Identify which cell holds the provided text, then report its [X, Y] central coordinate. 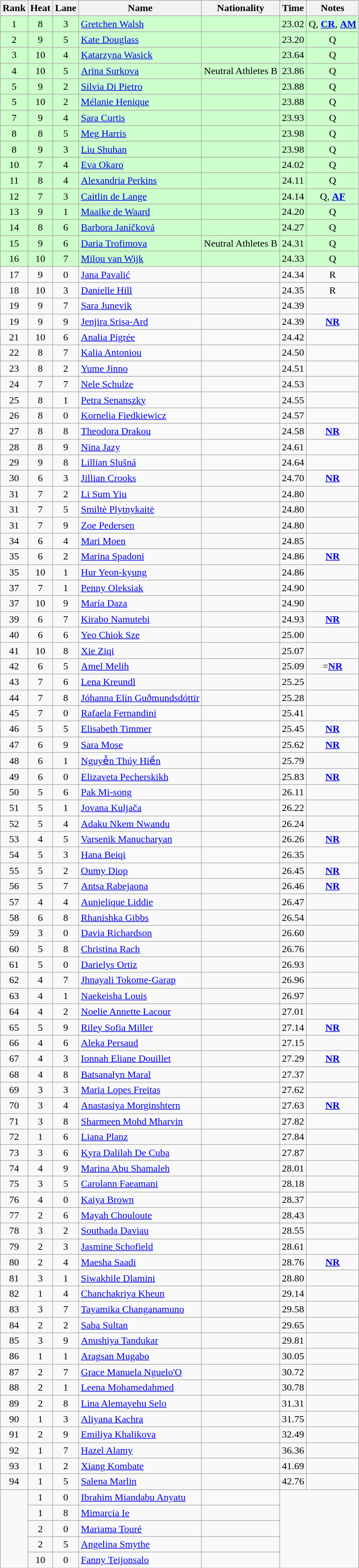
Kirabo Namutebi [140, 619]
Lena Kreundl [140, 682]
30.78 [293, 1388]
25 [14, 400]
52 [14, 824]
Xiang Kombate [140, 1466]
84 [14, 1325]
24.27 [293, 228]
Jóhanna Elín Guðmundsdóttir [140, 698]
24.11 [293, 180]
23.02 [293, 24]
Milou van Wijk [140, 259]
Aliyana Kachra [140, 1419]
Christina Rach [140, 949]
Nina Jazy [140, 447]
26.54 [293, 918]
55 [14, 871]
24 [14, 384]
24.64 [293, 463]
Nele Schulze [140, 384]
50 [14, 792]
27.01 [293, 1011]
61 [14, 965]
26.76 [293, 949]
28.80 [293, 1278]
31.31 [293, 1403]
42.76 [293, 1482]
26.24 [293, 824]
18 [14, 290]
Meg Harris [140, 133]
27 [14, 431]
91 [14, 1435]
Kaiya Brown [140, 1200]
53 [14, 839]
Emiliya Khalikova [140, 1435]
24.58 [293, 431]
Darielys Ortiz [140, 965]
Yume Jinno [140, 368]
23.64 [293, 55]
Nationality [241, 8]
26.93 [293, 965]
24.85 [293, 541]
14 [14, 228]
32.49 [293, 1435]
30.05 [293, 1356]
26.22 [293, 808]
24.50 [293, 353]
Davia Richardson [140, 933]
Elizaveta Pecherskikh [140, 776]
24.42 [293, 337]
Lina Alemayehu Selo [140, 1403]
Antsa Rabejaona [140, 886]
Maesha Saadi [140, 1262]
26.45 [293, 871]
28.43 [293, 1215]
29.81 [293, 1341]
Time [293, 8]
70 [14, 1106]
25.00 [293, 635]
Sharmeen Mohd Mharvin [140, 1121]
Aleka Persaud [140, 1043]
41 [14, 650]
89 [14, 1403]
Li Sum Yiu [140, 494]
Kate Douglass [140, 40]
Naekeisha Louis [140, 996]
Fanny Teijonsalo [140, 1560]
46 [14, 729]
62 [14, 980]
22 [14, 353]
Marina Abu Shamaleh [140, 1168]
81 [14, 1278]
Maria Lopes Freitas [140, 1090]
58 [14, 918]
27.87 [293, 1153]
Kalia Antoniou [140, 353]
=NR [332, 666]
25.83 [293, 776]
74 [14, 1168]
24.35 [293, 290]
27.37 [293, 1074]
Jovana Kuljača [140, 808]
29.65 [293, 1325]
27.63 [293, 1106]
26.60 [293, 933]
Saba Sultan [140, 1325]
Aragsan Mugabo [140, 1356]
Adaku Nkem Nwandu [140, 824]
Rank [14, 8]
Varsenik Manucharyan [140, 839]
29.58 [293, 1309]
Marina Spadoni [140, 557]
Arina Surkova [140, 71]
Hana Beiqi [140, 855]
54 [14, 855]
63 [14, 996]
27.14 [293, 1027]
21 [14, 337]
24.51 [293, 368]
29 [14, 463]
Siwakhile Dlamini [140, 1278]
40 [14, 635]
23.93 [293, 118]
27.82 [293, 1121]
42 [14, 666]
Zoe Pedersen [140, 525]
11 [14, 180]
72 [14, 1137]
83 [14, 1309]
49 [14, 776]
Oumy Diop [140, 871]
Sara Junevik [140, 306]
Liana Planz [140, 1137]
23.20 [293, 40]
Jenjira Srisa-Ard [140, 322]
Rafaela Fernandini [140, 713]
79 [14, 1246]
Mélanie Henique [140, 102]
Liu Shuhan [140, 149]
76 [14, 1200]
47 [14, 745]
Riley Sofia Miller [140, 1027]
34 [14, 541]
26.35 [293, 855]
Carolann Faeamani [140, 1184]
Caitlin de Lange [140, 196]
28 [14, 447]
Elisabeth Timmer [140, 729]
88 [14, 1388]
86 [14, 1356]
Penny Oleksiak [140, 588]
Anushiya Tandukar [140, 1341]
93 [14, 1466]
Danielle Hill [140, 290]
Nguyễn Thúy Hiền [140, 761]
26 [14, 415]
25.28 [293, 698]
65 [14, 1027]
28.55 [293, 1231]
28.61 [293, 1246]
Jillian Crooks [140, 478]
36.36 [293, 1450]
Eva Okaro [140, 165]
28.01 [293, 1168]
Chanchakriya Kheun [140, 1293]
17 [14, 275]
87 [14, 1372]
Batsanalyn Maral [140, 1074]
30.72 [293, 1372]
Alexandria Perkins [140, 180]
Mari Moen [140, 541]
27.29 [293, 1058]
26.46 [293, 886]
64 [14, 1011]
Rhanishka Gibbs [140, 918]
25.41 [293, 713]
Mariama Touré [140, 1528]
27.15 [293, 1043]
23 [14, 368]
25.07 [293, 650]
Q, AF [332, 196]
44 [14, 698]
26.47 [293, 902]
43 [14, 682]
31.75 [293, 1419]
71 [14, 1121]
26.97 [293, 996]
92 [14, 1450]
26.11 [293, 792]
Jasmine Schofield [140, 1246]
Theodora Drakou [140, 431]
Maaike de Waard [140, 212]
24.70 [293, 478]
39 [14, 619]
Gretchen Walsh [140, 24]
69 [14, 1090]
25.25 [293, 682]
24.02 [293, 165]
Jhnayali Tokome-Garap [140, 980]
28.76 [293, 1262]
24.55 [293, 400]
23.86 [293, 71]
Pak Mi-song [140, 792]
85 [14, 1341]
48 [14, 761]
75 [14, 1184]
Katarzyna Wasick [140, 55]
24.93 [293, 619]
Sara Mose [140, 745]
Anastasiya Morginshtern [140, 1106]
25.09 [293, 666]
Lane [66, 8]
60 [14, 949]
12 [14, 196]
56 [14, 886]
24.31 [293, 243]
24.33 [293, 259]
24.53 [293, 384]
Lillian Slušná [140, 463]
67 [14, 1058]
Xie Ziqi [140, 650]
María Daza [140, 603]
Ionnah Eliane Douillet [140, 1058]
90 [14, 1419]
Tayamika Changanamuno [140, 1309]
80 [14, 1262]
51 [14, 808]
25.62 [293, 745]
13 [14, 212]
Amel Melih [140, 666]
Southada Daviau [140, 1231]
45 [14, 713]
25.45 [293, 729]
Barbora Janíčková [140, 228]
Silvia Di Pietro [140, 86]
24.61 [293, 447]
30 [14, 478]
Petra Senanszky [140, 400]
Analia Pigrée [140, 337]
78 [14, 1231]
57 [14, 902]
Jana Pavalić [140, 275]
Angelina Smythe [140, 1544]
Kornelia Fiedkiewicz [140, 415]
15 [14, 243]
24.57 [293, 415]
24.14 [293, 196]
Q, CR, AM [332, 24]
Yeo Chiok Sze [140, 635]
28.18 [293, 1184]
Heat [40, 8]
Kyra Dalilah De Cuba [140, 1153]
77 [14, 1215]
Leena Mohamedahmed [140, 1388]
Smiltė Plytnykaitė [140, 510]
Sara Curtis [140, 118]
Mayah Chouloute [140, 1215]
Salena Marlin [140, 1482]
Hazel Alamy [140, 1450]
24.20 [293, 212]
73 [14, 1153]
27.62 [293, 1090]
41.69 [293, 1466]
26.96 [293, 980]
29.14 [293, 1293]
26.26 [293, 839]
Daria Trofimova [140, 243]
68 [14, 1074]
Ibrahim Miandabu Anyatu [140, 1497]
66 [14, 1043]
94 [14, 1482]
59 [14, 933]
Mimarcia Ie [140, 1513]
82 [14, 1293]
Grace Manuela Nguelo'O [140, 1372]
Hur Yeon-kyung [140, 572]
Aunjelique Liddie [140, 902]
Name [140, 8]
28.37 [293, 1200]
25.79 [293, 761]
Notes [332, 8]
16 [14, 259]
24.34 [293, 275]
Noelie Annette Lacour [140, 1011]
27.84 [293, 1137]
